Output the [x, y] coordinate of the center of the cell containing the given text.  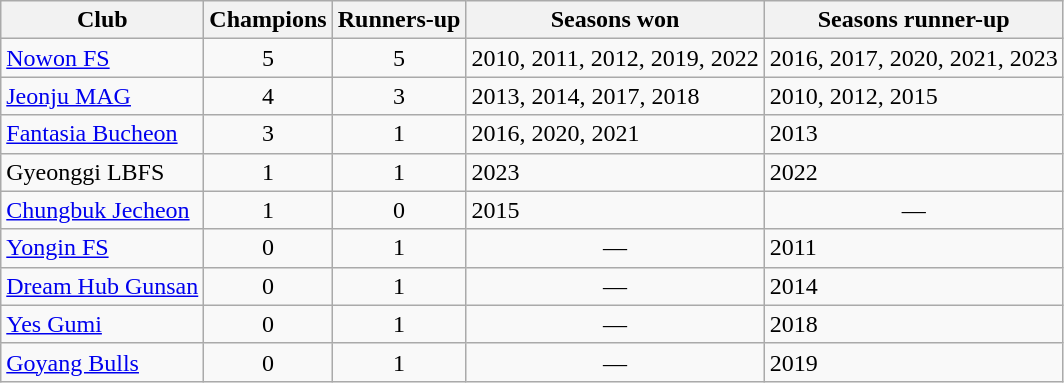
2013, 2014, 2017, 2018 [615, 96]
2014 [914, 286]
2016, 2020, 2021 [615, 134]
2015 [615, 210]
2016, 2017, 2020, 2021, 2023 [914, 58]
Fantasia Bucheon [102, 134]
2023 [615, 172]
Seasons won [615, 20]
2010, 2011, 2012, 2019, 2022 [615, 58]
Dream Hub Gunsan [102, 286]
2018 [914, 324]
Jeonju MAG [102, 96]
2010, 2012, 2015 [914, 96]
2013 [914, 134]
Seasons runner-up [914, 20]
Chungbuk Jecheon [102, 210]
Goyang Bulls [102, 362]
4 [268, 96]
Club [102, 20]
Runners-up [399, 20]
Gyeonggi LBFS [102, 172]
Yes Gumi [102, 324]
2019 [914, 362]
Champions [268, 20]
2011 [914, 248]
Yongin FS [102, 248]
Nowon FS [102, 58]
2022 [914, 172]
